Scan for the cell matching the given text and deliver its [x, y] coordinate at center. 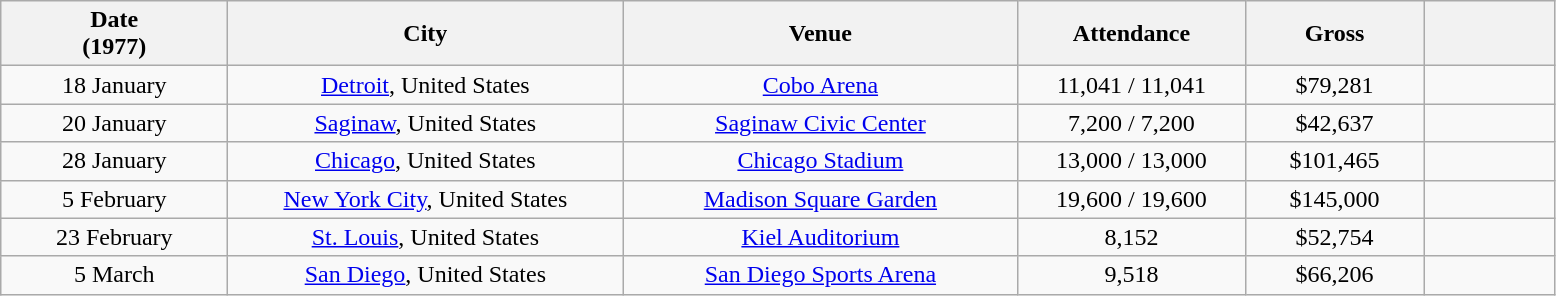
9,518 [1132, 275]
Chicago Stadium [820, 161]
Saginaw, United States [426, 123]
Madison Square Garden [820, 199]
City [426, 34]
$79,281 [1334, 85]
5 March [114, 275]
Attendance [1132, 34]
20 January [114, 123]
New York City, United States [426, 199]
$66,206 [1334, 275]
28 January [114, 161]
Kiel Auditorium [820, 237]
Gross [1334, 34]
Date(1977) [114, 34]
$52,754 [1334, 237]
18 January [114, 85]
13,000 / 13,000 [1132, 161]
8,152 [1132, 237]
San Diego Sports Arena [820, 275]
7,200 / 7,200 [1132, 123]
Chicago, United States [426, 161]
Detroit, United States [426, 85]
Cobo Arena [820, 85]
5 February [114, 199]
$42,637 [1334, 123]
$145,000 [1334, 199]
San Diego, United States [426, 275]
St. Louis, United States [426, 237]
23 February [114, 237]
Venue [820, 34]
$101,465 [1334, 161]
19,600 / 19,600 [1132, 199]
Saginaw Civic Center [820, 123]
11,041 / 11,041 [1132, 85]
